Pinpoint the cell where the given text exists, returning its (X, Y) midpoint coordinate. 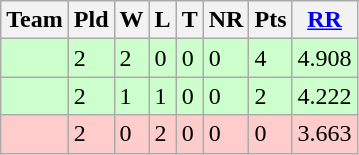
NR (226, 20)
4.908 (324, 58)
4.222 (324, 96)
3.663 (324, 134)
L (162, 20)
Pts (270, 20)
Pld (91, 20)
RR (324, 20)
T (190, 20)
W (132, 20)
Team (35, 20)
4 (270, 58)
